Search for the cell housing the specified text and yield its [X, Y] center coordinate. 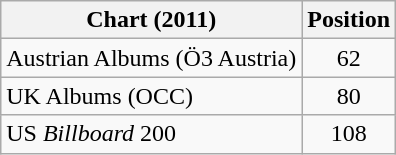
UK Albums (OCC) [152, 96]
US Billboard 200 [152, 134]
Austrian Albums (Ö3 Austria) [152, 58]
80 [349, 96]
62 [349, 58]
Position [349, 20]
108 [349, 134]
Chart (2011) [152, 20]
